Pinpoint the cell where the given text exists, returning its (x, y) midpoint coordinate. 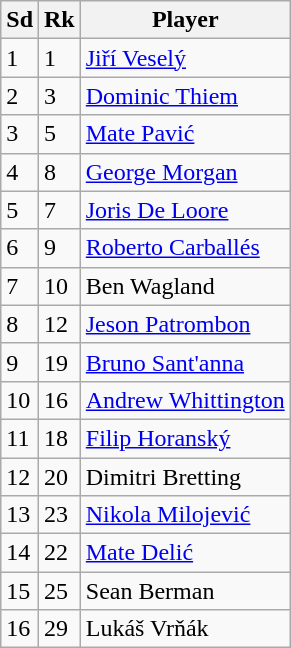
Bruno Sant'anna (185, 362)
18 (60, 438)
Filip Horanský (185, 438)
Nikola Milojević (185, 515)
11 (20, 438)
Sean Berman (185, 591)
Roberto Carballés (185, 248)
25 (60, 591)
Jiří Veselý (185, 58)
20 (60, 477)
Ben Wagland (185, 286)
Player (185, 20)
George Morgan (185, 172)
23 (60, 515)
6 (20, 248)
14 (20, 553)
19 (60, 362)
29 (60, 629)
13 (20, 515)
Joris De Loore (185, 210)
Rk (60, 20)
Sd (20, 20)
4 (20, 172)
2 (20, 96)
Mate Delić (185, 553)
Andrew Whittington (185, 400)
Lukáš Vrňák (185, 629)
Dimitri Bretting (185, 477)
15 (20, 591)
22 (60, 553)
Dominic Thiem (185, 96)
Mate Pavić (185, 134)
Jeson Patrombon (185, 324)
